Find where the given text appears and provide that cell's center as (X, Y) coordinate. 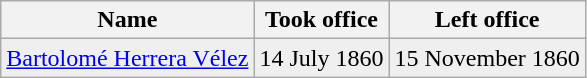
Left office (487, 20)
Name (128, 20)
Took office (322, 20)
Bartolomé Herrera Vélez (128, 58)
14 July 1860 (322, 58)
15 November 1860 (487, 58)
